Extract the (x, y) coordinate from the center of the cell holding the provided text.  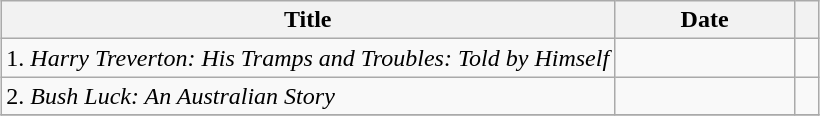
2. Bush Luck: An Australian Story (308, 96)
Title (308, 20)
Date (705, 20)
1. Harry Treverton: His Tramps and Troubles: Told by Himself (308, 58)
